Provide the [X, Y] coordinate of the cell's center where the given text is located.  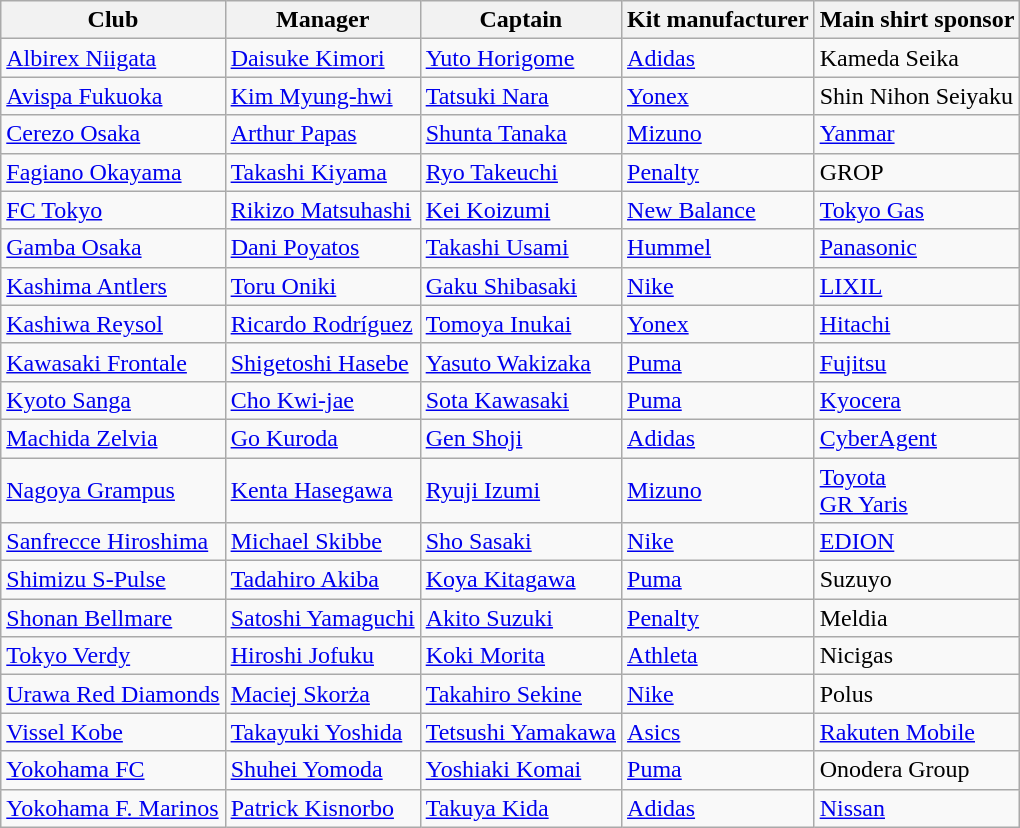
Michael Skibbe [322, 542]
Arthur Papas [322, 134]
Kawasaki Frontale [113, 362]
Kim Myung-hwi [322, 96]
Sho Sasaki [520, 542]
Maciej Skorża [322, 694]
Akito Suzuki [520, 618]
Rakuten Mobile [917, 732]
Tomoya Inukai [520, 324]
Club [113, 20]
Tokyo Verdy [113, 656]
Kenta Hasegawa [322, 490]
Polus [917, 694]
ToyotaGR Yaris [917, 490]
Avispa Fukuoka [113, 96]
Gaku Shibasaki [520, 286]
Cerezo Osaka [113, 134]
Koya Kitagawa [520, 580]
Patrick Kisnorbo [322, 808]
Fujitsu [917, 362]
LIXIL [917, 286]
Yanmar [917, 134]
CyberAgent [917, 438]
EDION [917, 542]
Main shirt sponsor [917, 20]
Yokohama F. Marinos [113, 808]
Kit manufacturer [718, 20]
Yokohama FC [113, 770]
Manager [322, 20]
Takashi Usami [520, 248]
Sota Kawasaki [520, 400]
Hummel [718, 248]
Tatsuki Nara [520, 96]
Kashima Antlers [113, 286]
Urawa Red Diamonds [113, 694]
Machida Zelvia [113, 438]
Shunta Tanaka [520, 134]
Yoshiaki Komai [520, 770]
Panasonic [917, 248]
Nissan [917, 808]
GROP [917, 172]
Kameda Seika [917, 58]
Vissel Kobe [113, 732]
Tetsushi Yamakawa [520, 732]
Gen Shoji [520, 438]
Gamba Osaka [113, 248]
Kei Koizumi [520, 210]
Yuto Horigome [520, 58]
Tadahiro Akiba [322, 580]
Hiroshi Jofuku [322, 656]
Hitachi [917, 324]
Daisuke Kimori [322, 58]
Takashi Kiyama [322, 172]
Athleta [718, 656]
Cho Kwi-jae [322, 400]
Shin Nihon Seiyaku [917, 96]
Ricardo Rodríguez [322, 324]
Satoshi Yamaguchi [322, 618]
Toru Oniki [322, 286]
Sanfrecce Hiroshima [113, 542]
FC Tokyo [113, 210]
Onodera Group [917, 770]
Shonan Bellmare [113, 618]
Meldia [917, 618]
Ryo Takeuchi [520, 172]
Rikizo Matsuhashi [322, 210]
Nicigas [917, 656]
Shigetoshi Hasebe [322, 362]
Captain [520, 20]
Suzuyo [917, 580]
Fagiano Okayama [113, 172]
Yasuto Wakizaka [520, 362]
Dani Poyatos [322, 248]
Ryuji Izumi [520, 490]
Tokyo Gas [917, 210]
Koki Morita [520, 656]
Albirex Niigata [113, 58]
Shimizu S-Pulse [113, 580]
Go Kuroda [322, 438]
Asics [718, 732]
Shuhei Yomoda [322, 770]
Kyoto Sanga [113, 400]
Takahiro Sekine [520, 694]
New Balance [718, 210]
Takuya Kida [520, 808]
Kyocera [917, 400]
Takayuki Yoshida [322, 732]
Nagoya Grampus [113, 490]
Kashiwa Reysol [113, 324]
